Return (x, y) of the center of cell containing provided text 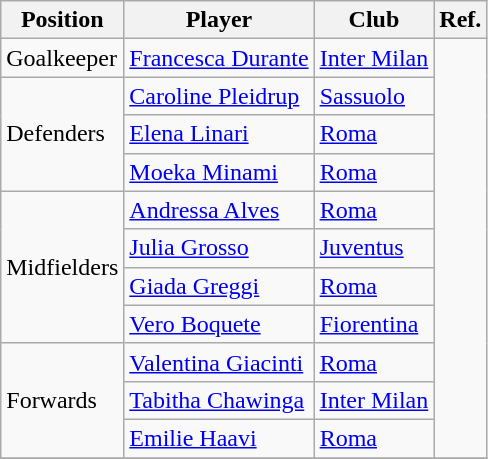
Tabitha Chawinga (219, 400)
Elena Linari (219, 134)
Midfielders (62, 267)
Juventus (374, 248)
Caroline Pleidrup (219, 96)
Valentina Giacinti (219, 362)
Andressa Alves (219, 210)
Sassuolo (374, 96)
Moeka Minami (219, 172)
Player (219, 20)
Club (374, 20)
Position (62, 20)
Fiorentina (374, 324)
Defenders (62, 134)
Forwards (62, 400)
Ref. (460, 20)
Julia Grosso (219, 248)
Vero Boquete (219, 324)
Francesca Durante (219, 58)
Emilie Haavi (219, 438)
Giada Greggi (219, 286)
Goalkeeper (62, 58)
